Detect which cell encompasses the target text, then output its (X, Y) center coordinate. 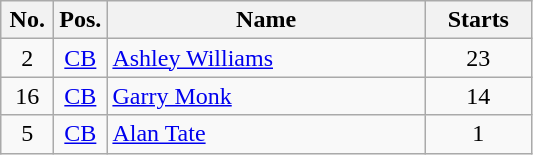
No. (28, 20)
Alan Tate (266, 134)
14 (478, 96)
Name (266, 20)
1 (478, 134)
2 (28, 58)
Starts (478, 20)
Garry Monk (266, 96)
16 (28, 96)
Ashley Williams (266, 58)
23 (478, 58)
5 (28, 134)
Pos. (80, 20)
